Return [X, Y] of the center of cell containing provided text 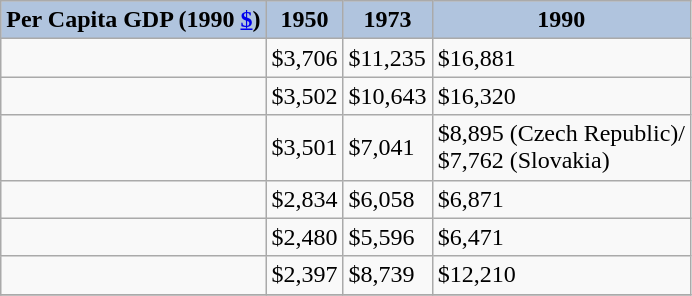
Per Capita GDP (1990 $) [134, 20]
$2,480 [304, 237]
$10,643 [388, 96]
1973 [388, 20]
1990 [561, 20]
$6,471 [561, 237]
$3,706 [304, 58]
$5,596 [388, 237]
$2,397 [304, 275]
$2,834 [304, 199]
$12,210 [561, 275]
$16,320 [561, 96]
$7,041 [388, 148]
$8,895 (Czech Republic)/$7,762 (Slovakia) [561, 148]
$6,058 [388, 199]
$11,235 [388, 58]
$6,871 [561, 199]
$8,739 [388, 275]
$16,881 [561, 58]
$3,501 [304, 148]
1950 [304, 20]
$3,502 [304, 96]
